Determine the (x, y) coordinate at the center of the cell enclosing the given text.  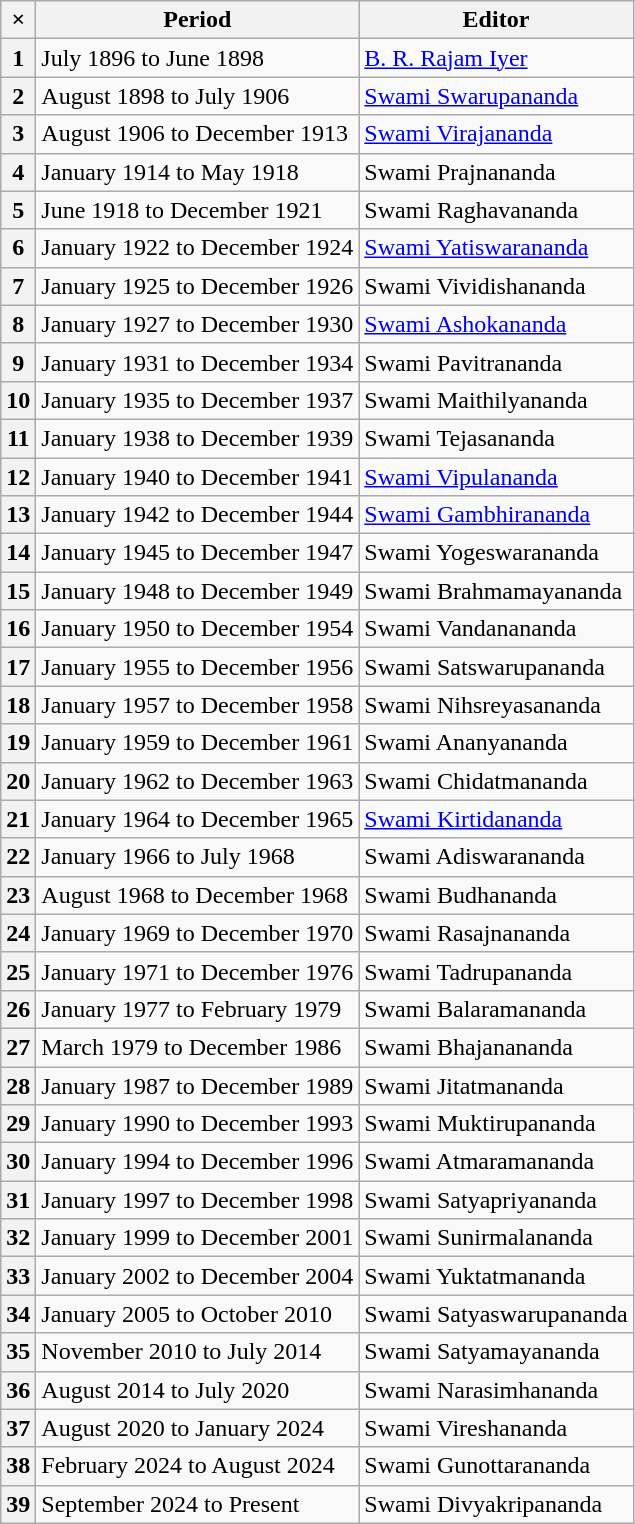
Swami Pavitrananda (496, 362)
January 1964 to December 1965 (198, 819)
January 1959 to December 1961 (198, 743)
33 (18, 1276)
Swami Balaramananda (496, 1009)
Swami Maithilyananda (496, 400)
January 1950 to December 1954 (198, 629)
22 (18, 857)
January 1931 to December 1934 (198, 362)
Swami Brahmamayananda (496, 591)
Swami Muktirupananda (496, 1124)
Swami Yatiswarananda (496, 248)
1 (18, 58)
January 1966 to July 1968 (198, 857)
Swami Virajananda (496, 134)
January 1938 to December 1939 (198, 438)
Swami Chidatmananda (496, 781)
February 2024 to August 2024 (198, 1466)
26 (18, 1009)
19 (18, 743)
January 1927 to December 1930 (198, 324)
6 (18, 248)
12 (18, 477)
24 (18, 933)
January 1971 to December 1976 (198, 971)
August 2014 to July 2020 (198, 1390)
29 (18, 1124)
January 1914 to May 1918 (198, 172)
January 1948 to December 1949 (198, 591)
Swami Nihsreyasananda (496, 705)
39 (18, 1504)
June 1918 to December 1921 (198, 210)
Swami Tejasananda (496, 438)
20 (18, 781)
Swami Gambhirananda (496, 515)
Swami Vipulananda (496, 477)
17 (18, 667)
January 1955 to December 1956 (198, 667)
Swami Divyakripananda (496, 1504)
3 (18, 134)
B. R. Rajam Iyer (496, 58)
2 (18, 96)
16 (18, 629)
January 1940 to December 1941 (198, 477)
Swami Ashokananda (496, 324)
15 (18, 591)
January 1925 to December 1926 (198, 286)
Swami Satyapriyananda (496, 1200)
January 2002 to December 2004 (198, 1276)
January 1945 to December 1947 (198, 553)
34 (18, 1314)
January 1987 to December 1989 (198, 1085)
Swami Narasimhananda (496, 1390)
35 (18, 1352)
Swami Vireshananda (496, 1428)
January 1999 to December 2001 (198, 1238)
14 (18, 553)
Swami Raghavananda (496, 210)
23 (18, 895)
Swami Satyamayananda (496, 1352)
Swami Vandanananda (496, 629)
January 1969 to December 1970 (198, 933)
Period (198, 20)
Swami Satyaswarupananda (496, 1314)
Swami Tadrupananda (496, 971)
18 (18, 705)
30 (18, 1162)
13 (18, 515)
Swami Rasajnananda (496, 933)
March 1979 to December 1986 (198, 1047)
Swami Satswarupananda (496, 667)
25 (18, 971)
5 (18, 210)
November 2010 to July 2014 (198, 1352)
September 2024 to Present (198, 1504)
× (18, 20)
January 1942 to December 1944 (198, 515)
Swami Ananyananda (496, 743)
January 1994 to December 1996 (198, 1162)
Swami Kirtidananda (496, 819)
21 (18, 819)
Swami Yuktatmananda (496, 1276)
4 (18, 172)
Swami Vividishananda (496, 286)
Swami Swarupananda (496, 96)
Swami Budhananda (496, 895)
27 (18, 1047)
Editor (496, 20)
January 1962 to December 1963 (198, 781)
36 (18, 1390)
August 1898 to July 1906 (198, 96)
11 (18, 438)
28 (18, 1085)
9 (18, 362)
August 2020 to January 2024 (198, 1428)
Swami Gunottarananda (496, 1466)
10 (18, 400)
January 1990 to December 1993 (198, 1124)
Swami Atmaramananda (496, 1162)
Swami Prajnananda (496, 172)
7 (18, 286)
January 1957 to December 1958 (198, 705)
Swami Adiswarananda (496, 857)
Swami Sunirmalananda (496, 1238)
January 1977 to February 1979 (198, 1009)
Swami Bhajanananda (496, 1047)
January 1935 to December 1937 (198, 400)
January 1997 to December 1998 (198, 1200)
January 2005 to October 2010 (198, 1314)
32 (18, 1238)
August 1906 to December 1913 (198, 134)
8 (18, 324)
37 (18, 1428)
Swami Jitatmananda (496, 1085)
January 1922 to December 1924 (198, 248)
Swami Yogeswarananda (496, 553)
August 1968 to December 1968 (198, 895)
31 (18, 1200)
July 1896 to June 1898 (198, 58)
38 (18, 1466)
